Output the (X, Y) coordinate of the center of the cell containing the given text.  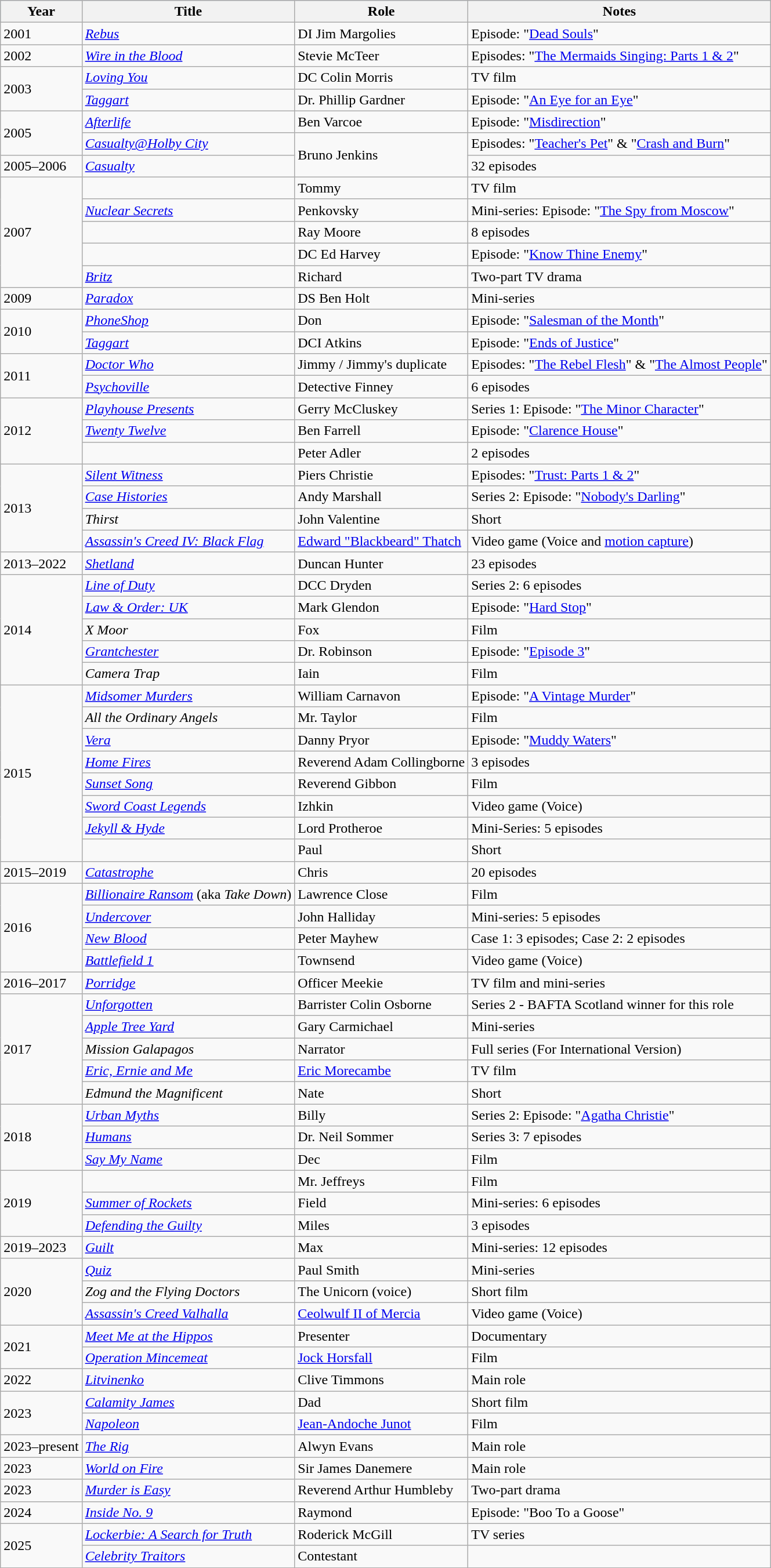
Episode: "Hard Stop" (620, 607)
2017 (41, 1049)
Case 1: 3 episodes; Case 2: 2 episodes (620, 938)
Officer Meekie (382, 983)
Inside No. 9 (188, 1512)
Video game (Voice and motion capture) (620, 541)
Episode: "Misdirection" (620, 122)
Bruno Jenkins (382, 155)
2001 (41, 34)
Fox (382, 629)
Dec (382, 1159)
Duncan Hunter (382, 563)
Mark Glendon (382, 607)
Murder is Easy (188, 1490)
Danny Pryor (382, 740)
Casualty (188, 166)
Ben Farrell (382, 431)
All the Ordinary Angels (188, 718)
Presenter (382, 1335)
Billy (382, 1115)
2020 (41, 1291)
Urban Myths (188, 1115)
Year (41, 12)
Zog and the Flying Doctors (188, 1291)
2 episodes (620, 453)
Episode: "Episode 3" (620, 652)
Richard (382, 277)
Series 3: 7 episodes (620, 1137)
Full series (For International Version) (620, 1049)
Loving You (188, 78)
Series 2: Episode: "Agatha Christie" (620, 1115)
2018 (41, 1137)
Mini-series: Episode: "The Spy from Moscow" (620, 210)
Andy Marshall (382, 497)
Detective Finney (382, 387)
2005 (41, 133)
Undercover (188, 916)
Thirst (188, 519)
2016 (41, 927)
2002 (41, 56)
Assassin's Creed Valhalla (188, 1313)
Dad (382, 1402)
2019–2023 (41, 1247)
Nuclear Secrets (188, 210)
Calamity James (188, 1402)
Don (382, 321)
Jimmy / Jimmy's duplicate (382, 365)
Roderick McGill (382, 1534)
Raymond (382, 1512)
2024 (41, 1512)
DI Jim Margolies (382, 34)
2011 (41, 376)
Casualty@Holby City (188, 144)
Episode: "An Eye for an Eye" (620, 100)
Max (382, 1247)
Sir James Danemere (382, 1468)
Quiz (188, 1269)
32 episodes (620, 166)
Unforgotten (188, 1005)
Assassin's Creed IV: Black Flag (188, 541)
Episode: "Ends of Justice" (620, 343)
Series 1: Episode: "The Minor Character" (620, 409)
Izhkin (382, 806)
Reverend Gibbon (382, 784)
Contestant (382, 1556)
Title (188, 12)
Dr. Neil Sommer (382, 1137)
Sunset Song (188, 784)
Ceolwulf II of Mercia (382, 1313)
Piers Christie (382, 475)
Afterlife (188, 122)
2013–2022 (41, 563)
Defending the Guilty (188, 1225)
Case Histories (188, 497)
Jean-Andoche Junot (382, 1424)
Edmund the Magnificent (188, 1093)
2009 (41, 299)
Mr. Jeffreys (382, 1181)
Paradox (188, 299)
2021 (41, 1346)
Stevie McTeer (382, 56)
World on Fire (188, 1468)
20 episodes (620, 872)
2010 (41, 332)
Episode: "Know Thine Enemy" (620, 254)
Field (382, 1203)
Episode: "Boo To a Goose" (620, 1512)
The Rig (188, 1446)
Series 2: 6 episodes (620, 585)
Mini-series: 5 episodes (620, 916)
Series 2: Episode: "Nobody's Darling" (620, 497)
Episodes: "The Rebel Flesh" & "The Almost People" (620, 365)
Dr. Phillip Gardner (382, 100)
Clive Timmons (382, 1380)
Mini-series: 12 episodes (620, 1247)
Episode: "Dead Souls" (620, 34)
The Unicorn (voice) (382, 1291)
2013 (41, 508)
Townsend (382, 960)
Tommy (382, 188)
Vera (188, 740)
2005–2006 (41, 166)
Episode: "Muddy Waters" (620, 740)
Jekyll & Hyde (188, 828)
Psychoville (188, 387)
Alwyn Evans (382, 1446)
2003 (41, 89)
Episodes: "The Mermaids Singing: Parts 1 & 2" (620, 56)
Edward "Blackbeard" Thatch (382, 541)
Narrator (382, 1049)
Gary Carmichael (382, 1027)
DS Ben Holt (382, 299)
2019 (41, 1203)
Series 2 - BAFTA Scotland winner for this role (620, 1005)
2014 (41, 629)
Two-part drama (620, 1490)
Silent Witness (188, 475)
Episode: "A Vintage Murder" (620, 696)
Nate (382, 1093)
Sword Coast Legends (188, 806)
Battlefield 1 (188, 960)
Lockerbie: A Search for Truth (188, 1534)
Law & Order: UK (188, 607)
Say My Name (188, 1159)
Eric Morecambe (382, 1071)
Midsomer Murders (188, 696)
John Halliday (382, 916)
Billionaire Ransom (aka Take Down) (188, 894)
DCC Dryden (382, 585)
Role (382, 12)
Britz (188, 277)
Operation Mincemeat (188, 1358)
Episode: "Salesman of the Month" (620, 321)
Litvinenko (188, 1380)
Camera Trap (188, 674)
Summer of Rockets (188, 1203)
Guilt (188, 1247)
Mission Galapagos (188, 1049)
Apple Tree Yard (188, 1027)
Humans (188, 1137)
Reverend Arthur Humbleby (382, 1490)
Peter Mayhew (382, 938)
Reverend Adam Collingborne (382, 762)
New Blood (188, 938)
John Valentine (382, 519)
2022 (41, 1380)
Dr. Robinson (382, 652)
TV film and mini-series (620, 983)
DC Ed Harvey (382, 254)
2015 (41, 773)
Documentary (620, 1335)
2016–2017 (41, 983)
Peter Adler (382, 453)
2007 (41, 232)
Shetland (188, 563)
Paul (382, 850)
Napoleon (188, 1424)
Mini-Series: 5 episodes (620, 828)
23 episodes (620, 563)
Ray Moore (382, 232)
6 episodes (620, 387)
Episodes: "Trust: Parts 1 & 2" (620, 475)
8 episodes (620, 232)
X Moor (188, 629)
Episodes: "Teacher's Pet" & "Crash and Burn" (620, 144)
Grantchester (188, 652)
Miles (382, 1225)
Paul Smith (382, 1269)
2015–2019 (41, 872)
Barrister Colin Osborne (382, 1005)
Penkovsky (382, 210)
Lawrence Close (382, 894)
Doctor Who (188, 365)
Gerry McCluskey (382, 409)
Mini-series: 6 episodes (620, 1203)
Mr. Taylor (382, 718)
Chris (382, 872)
Iain (382, 674)
Playhouse Presents (188, 409)
William Carnavon (382, 696)
Line of Duty (188, 585)
Notes (620, 12)
Catastrophe (188, 872)
Jock Horsfall (382, 1358)
2012 (41, 431)
Lord Protheroe (382, 828)
PhoneShop (188, 321)
2025 (41, 1545)
Porridge (188, 983)
Ben Varcoe (382, 122)
Episode: "Clarence House" (620, 431)
Twenty Twelve (188, 431)
Celebrity Traitors (188, 1556)
Meet Me at the Hippos (188, 1335)
TV series (620, 1534)
Rebus (188, 34)
Home Fires (188, 762)
DCI Atkins (382, 343)
Eric, Ernie and Me (188, 1071)
2023–present (41, 1446)
Wire in the Blood (188, 56)
Two-part TV drama (620, 277)
DC Colin Morris (382, 78)
